Search for the cell housing the specified text and yield its [X, Y] center coordinate. 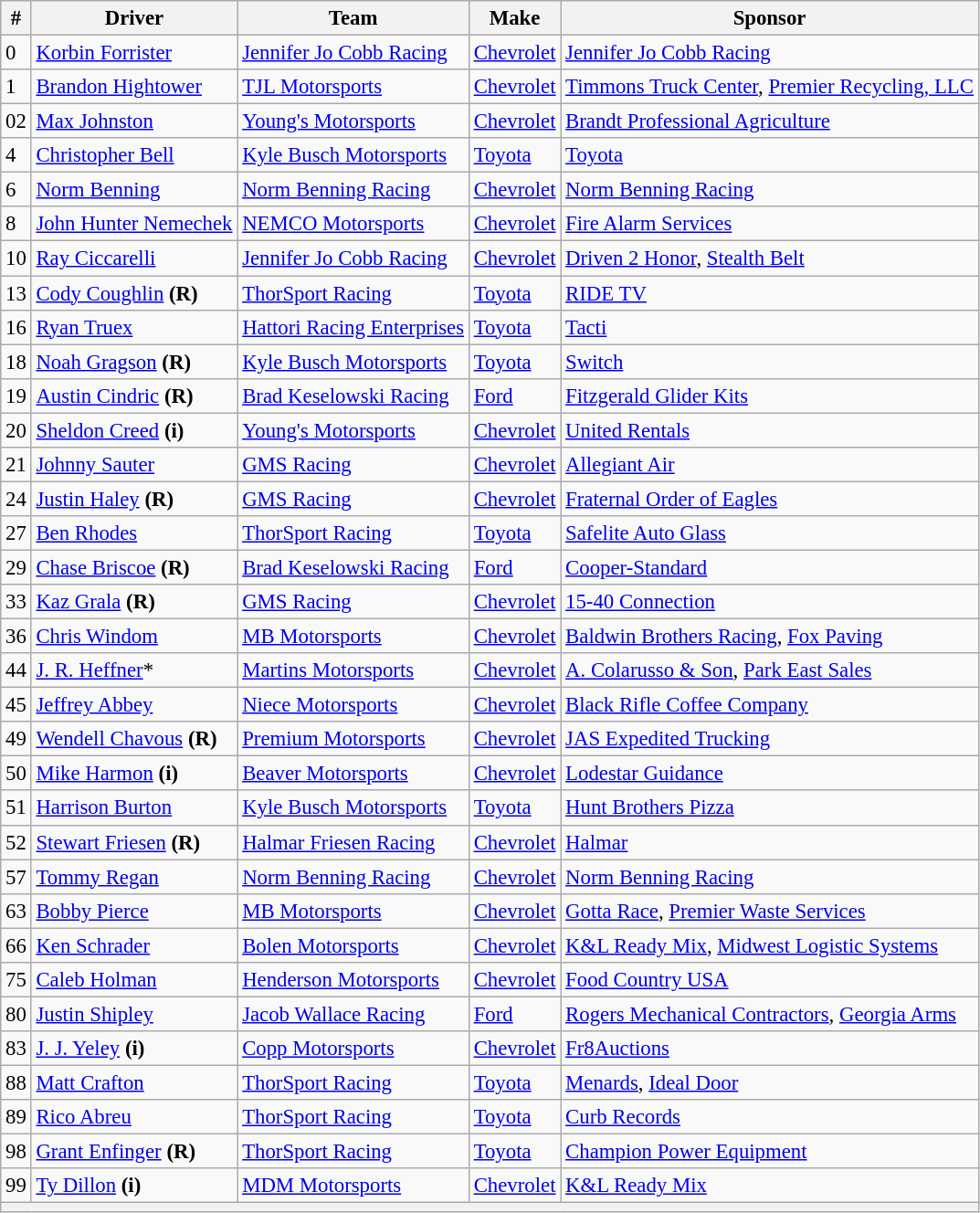
Lodestar Guidance [770, 774]
4 [16, 155]
TJL Motorsports [353, 87]
15-40 Connection [770, 602]
13 [16, 293]
Jeffrey Abbey [134, 705]
Ben Rhodes [134, 533]
NEMCO Motorsports [353, 224]
Copp Motorsports [353, 1049]
Driven 2 Honor, Stealth Belt [770, 258]
Ray Ciccarelli [134, 258]
Ken Schrader [134, 945]
RIDE TV [770, 293]
Food Country USA [770, 980]
Austin Cindric (R) [134, 396]
Brandt Professional Agriculture [770, 121]
Switch [770, 362]
Brandon Hightower [134, 87]
98 [16, 1152]
Allegiant Air [770, 465]
20 [16, 430]
10 [16, 258]
Martins Motorsports [353, 670]
Halmar [770, 842]
United Rentals [770, 430]
Sheldon Creed (i) [134, 430]
Chris Windom [134, 637]
89 [16, 1117]
52 [16, 842]
Halmar Friesen Racing [353, 842]
Cody Coughlin (R) [134, 293]
Beaver Motorsports [353, 774]
Premium Motorsports [353, 739]
21 [16, 465]
Niece Motorsports [353, 705]
Bolen Motorsports [353, 945]
16 [16, 327]
Noah Gragson (R) [134, 362]
Tacti [770, 327]
Jacob Wallace Racing [353, 1014]
Ty Dillon (i) [134, 1186]
66 [16, 945]
Stewart Friesen (R) [134, 842]
Justin Haley (R) [134, 499]
K&L Ready Mix, Midwest Logistic Systems [770, 945]
75 [16, 980]
1 [16, 87]
36 [16, 637]
MDM Motorsports [353, 1186]
Chase Briscoe (R) [134, 567]
Ryan Truex [134, 327]
99 [16, 1186]
Justin Shipley [134, 1014]
50 [16, 774]
33 [16, 602]
Fitzgerald Glider Kits [770, 396]
83 [16, 1049]
18 [16, 362]
29 [16, 567]
88 [16, 1082]
Make [514, 18]
19 [16, 396]
0 [16, 53]
Wendell Chavous (R) [134, 739]
Hunt Brothers Pizza [770, 808]
49 [16, 739]
Timmons Truck Center, Premier Recycling, LLC [770, 87]
Caleb Holman [134, 980]
45 [16, 705]
Matt Crafton [134, 1082]
Bobby Pierce [134, 911]
Champion Power Equipment [770, 1152]
JAS Expedited Trucking [770, 739]
Kaz Grala (R) [134, 602]
63 [16, 911]
J. R. Heffner* [134, 670]
Rico Abreu [134, 1117]
24 [16, 499]
Harrison Burton [134, 808]
Safelite Auto Glass [770, 533]
51 [16, 808]
27 [16, 533]
Korbin Forrister [134, 53]
Henderson Motorsports [353, 980]
Cooper-Standard [770, 567]
K&L Ready Mix [770, 1186]
J. J. Yeley (i) [134, 1049]
Gotta Race, Premier Waste Services [770, 911]
John Hunter Nemechek [134, 224]
Norm Benning [134, 190]
Black Rifle Coffee Company [770, 705]
Grant Enfinger (R) [134, 1152]
57 [16, 877]
Christopher Bell [134, 155]
Driver [134, 18]
Fraternal Order of Eagles [770, 499]
Tommy Regan [134, 877]
# [16, 18]
Fr8Auctions [770, 1049]
44 [16, 670]
Fire Alarm Services [770, 224]
02 [16, 121]
8 [16, 224]
Menards, Ideal Door [770, 1082]
Team [353, 18]
Baldwin Brothers Racing, Fox Paving [770, 637]
Sponsor [770, 18]
Hattori Racing Enterprises [353, 327]
6 [16, 190]
Johnny Sauter [134, 465]
80 [16, 1014]
A. Colarusso & Son, Park East Sales [770, 670]
Rogers Mechanical Contractors, Georgia Arms [770, 1014]
Curb Records [770, 1117]
Max Johnston [134, 121]
Mike Harmon (i) [134, 774]
